From the cell containing the given text, extract its center point as (X, Y) coordinate. 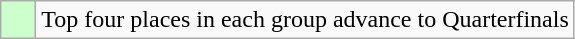
Top four places in each group advance to Quarterfinals (305, 20)
